Determine the [x, y] coordinate at the center of the cell enclosing the given text.  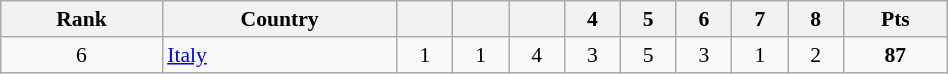
7 [760, 19]
2 [816, 55]
Pts [895, 19]
Country [280, 19]
87 [895, 55]
Rank [82, 19]
Italy [280, 55]
8 [816, 19]
